Provide the (X, Y) coordinate of the cell's center where the given text is located.  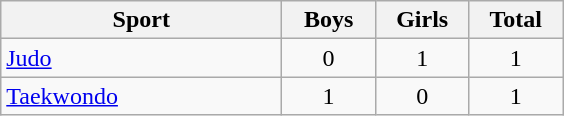
Boys (329, 20)
Total (516, 20)
Taekwondo (142, 96)
Sport (142, 20)
Girls (422, 20)
Judo (142, 58)
